Determine the [x, y] coordinate at the center of the cell enclosing the given text.  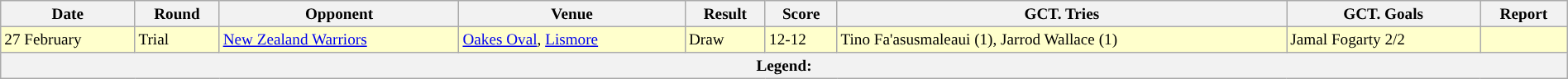
Draw [724, 39]
GCT. Goals [1384, 14]
Venue [572, 14]
Tino Fa'asusmaleaui (1), Jarrod Wallace (1) [1062, 39]
Date [68, 14]
Score [801, 14]
Trial [177, 39]
New Zealand Warriors [339, 39]
Report [1524, 14]
GCT. Tries [1062, 14]
Jamal Fogarty 2/2 [1384, 39]
27 February [68, 39]
Round [177, 14]
12-12 [801, 39]
Opponent [339, 14]
Legend: [784, 66]
Oakes Oval, Lismore [572, 39]
Result [724, 14]
